Detect which cell encompasses the target text, then output its [x, y] center coordinate. 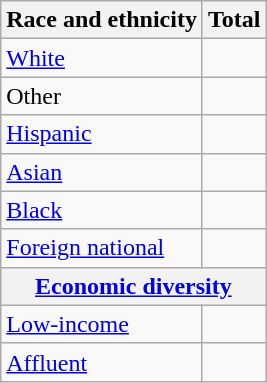
Foreign national [102, 248]
Asian [102, 172]
Other [102, 96]
Hispanic [102, 134]
Total [234, 20]
Low-income [102, 324]
Race and ethnicity [102, 20]
Black [102, 210]
Economic diversity [134, 286]
White [102, 58]
Affluent [102, 362]
